Locate the cell with the specified text and output its (x, y) center coordinate. 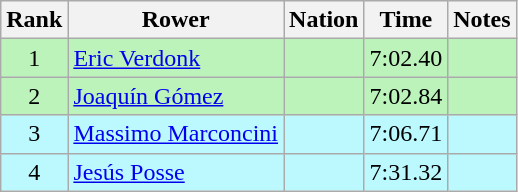
Rower (176, 20)
Time (406, 20)
7:02.84 (406, 96)
Nation (324, 20)
Rank (34, 20)
Jesús Posse (176, 172)
Eric Verdonk (176, 58)
7:31.32 (406, 172)
Notes (482, 20)
1 (34, 58)
Joaquín Gómez (176, 96)
7:06.71 (406, 134)
Massimo Marconcini (176, 134)
2 (34, 96)
3 (34, 134)
4 (34, 172)
7:02.40 (406, 58)
